Return (X, Y) of the center of cell containing provided text 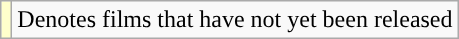
Denotes films that have not yet been released (235, 20)
